Identify which cell holds the provided text, then report its (x, y) central coordinate. 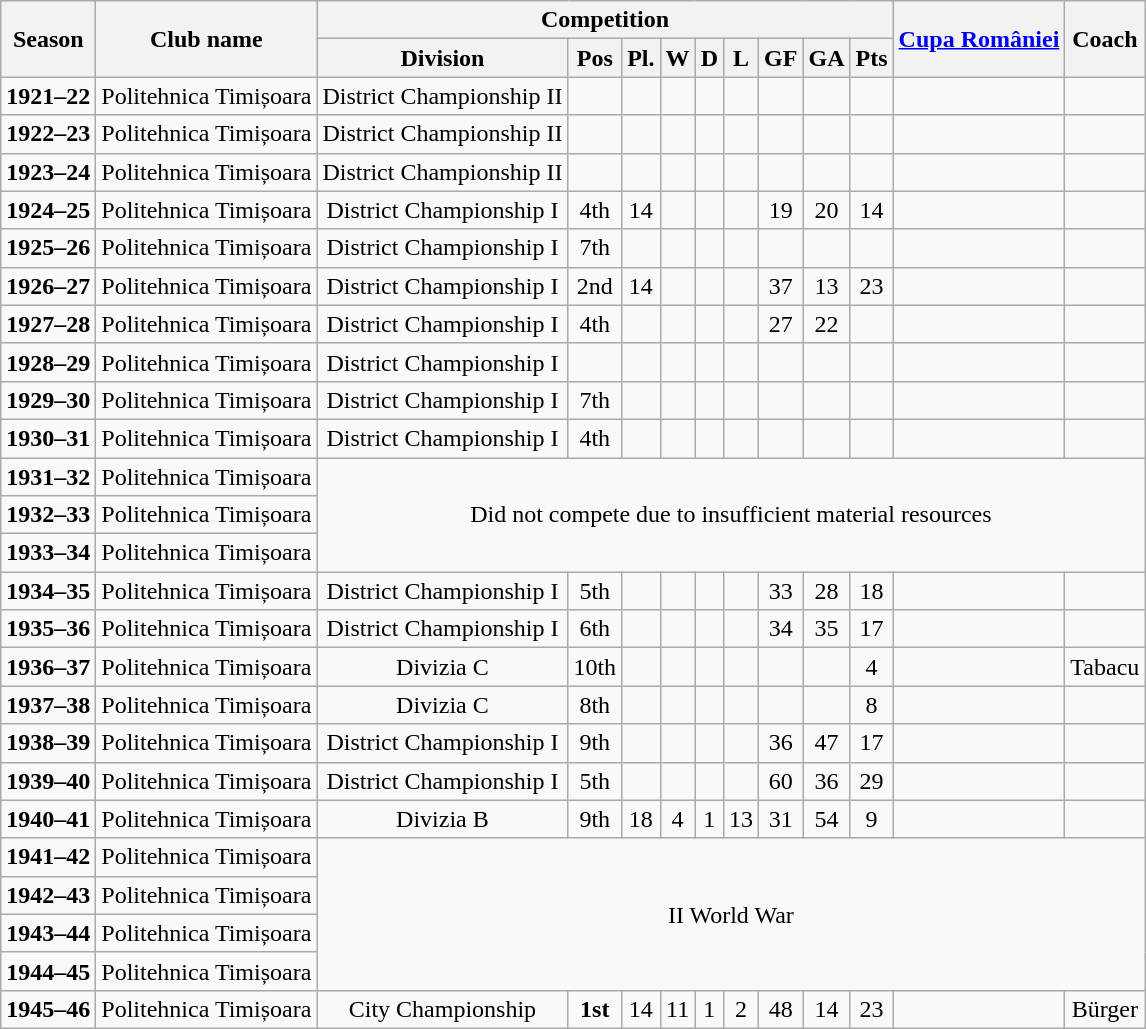
Bürger (1105, 1009)
1941–42 (48, 857)
1945–46 (48, 1009)
27 (781, 324)
1934–35 (48, 591)
6th (595, 629)
29 (872, 781)
1931–32 (48, 477)
33 (781, 591)
28 (826, 591)
47 (826, 743)
Season (48, 39)
1930–31 (48, 438)
1922–23 (48, 134)
Coach (1105, 39)
1926–27 (48, 286)
8 (872, 705)
1935–36 (48, 629)
8th (595, 705)
1944–45 (48, 971)
1939–40 (48, 781)
48 (781, 1009)
1923–24 (48, 172)
1925–26 (48, 248)
1927–28 (48, 324)
1937–38 (48, 705)
60 (781, 781)
2nd (595, 286)
W (678, 58)
GA (826, 58)
1943–44 (48, 933)
Did not compete due to insufficient material resources (731, 515)
34 (781, 629)
54 (826, 819)
1st (595, 1009)
20 (826, 210)
Pos (595, 58)
Tabacu (1105, 667)
31 (781, 819)
19 (781, 210)
1936–37 (48, 667)
Cupa României (979, 39)
1940–41 (48, 819)
GF (781, 58)
1933–34 (48, 553)
Club name (206, 39)
Pl. (641, 58)
22 (826, 324)
1938–39 (48, 743)
Competition (605, 20)
11 (678, 1009)
2 (742, 1009)
37 (781, 286)
9 (872, 819)
1932–33 (48, 515)
II World War (731, 914)
10th (595, 667)
Pts (872, 58)
1924–25 (48, 210)
1929–30 (48, 400)
1942–43 (48, 895)
D (709, 58)
Division (442, 58)
1921–22 (48, 96)
City Championship (442, 1009)
Divizia B (442, 819)
35 (826, 629)
1928–29 (48, 362)
L (742, 58)
